Identify which cell holds the provided text, then report its (X, Y) central coordinate. 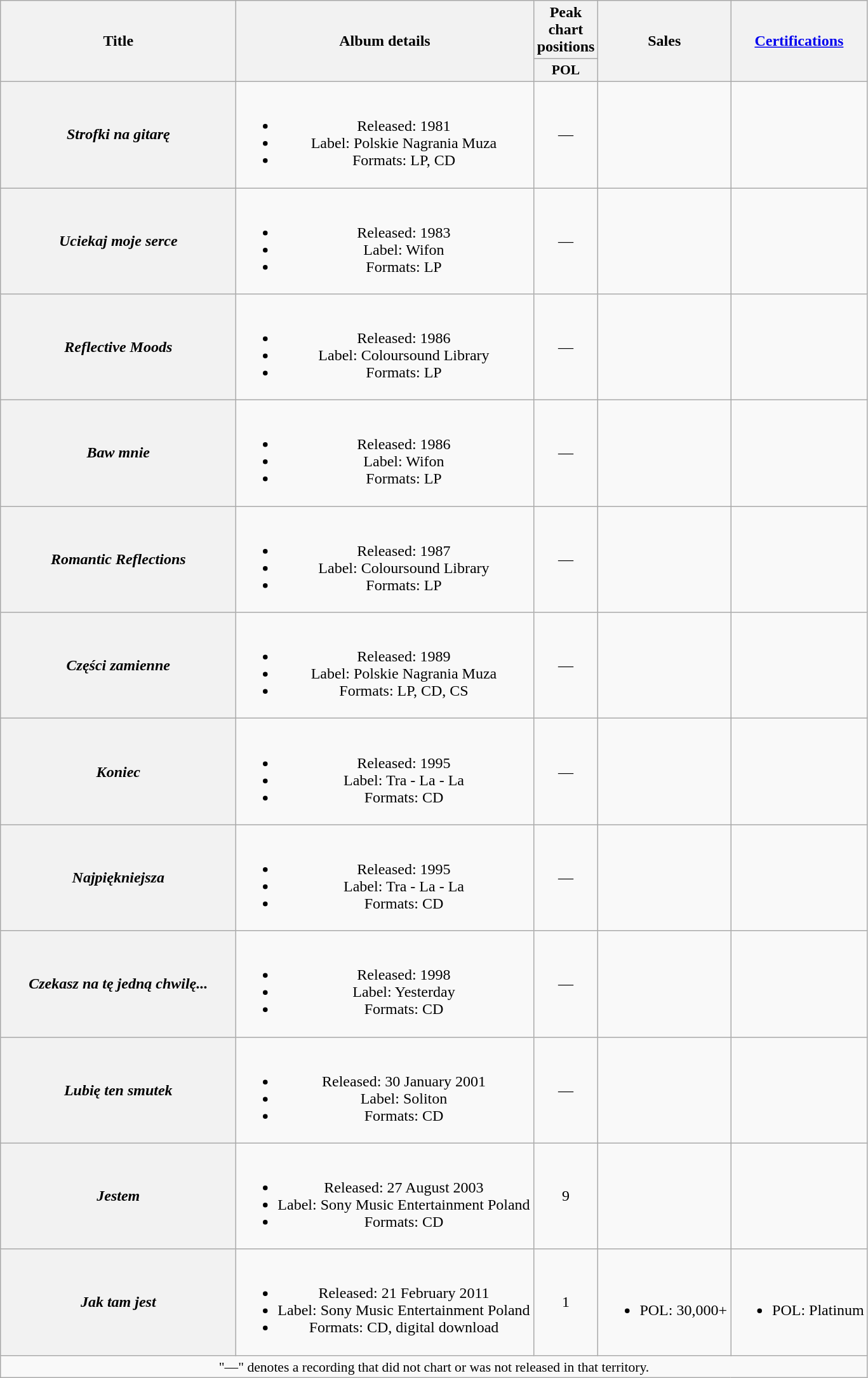
Strofki na gitarę (118, 135)
Released: 1986Label: Coloursound LibraryFormats: LP (385, 347)
Title (118, 41)
1 (566, 1302)
Released: 1983Label: WifonFormats: LP (385, 241)
Najpiękniejsza (118, 878)
Reflective Moods (118, 347)
Released: 1998Label: YesterdayFormats: CD (385, 983)
Peak chart positions (566, 30)
Uciekaj moje serce (118, 241)
9 (566, 1196)
Lubię ten smutek (118, 1090)
Jestem (118, 1196)
Album details (385, 41)
Released: 1989Label: Polskie Nagrania MuzaFormats: LP, CD, CS (385, 666)
Released: 30 January 2001Label: SolitonFormats: CD (385, 1090)
POL: Platinum (799, 1302)
Sales (664, 41)
Released: 1987Label: Coloursound LibraryFormats: LP (385, 559)
Released: 21 February 2011Label: Sony Music Entertainment PolandFormats: CD, digital download (385, 1302)
Koniec (118, 771)
Released: 27 August 2003Label: Sony Music Entertainment PolandFormats: CD (385, 1196)
Jak tam jest (118, 1302)
"—" denotes a recording that did not chart or was not released in that territory. (434, 1367)
Baw mnie (118, 454)
Romantic Reflections (118, 559)
Części zamienne (118, 666)
Released: 1986Label: WifonFormats: LP (385, 454)
Certifications (799, 41)
POL: 30,000+ (664, 1302)
Released: 1981Label: Polskie Nagrania MuzaFormats: LP, CD (385, 135)
Czekasz na tę jedną chwilę... (118, 983)
POL (566, 71)
